Capture the cell that displays the provided text and extract its (x, y) central coordinate. 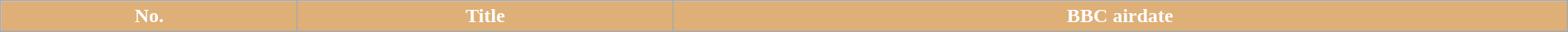
Title (485, 16)
BBC airdate (1121, 16)
No. (149, 16)
